From the cell containing the given text, extract its center point as (x, y) coordinate. 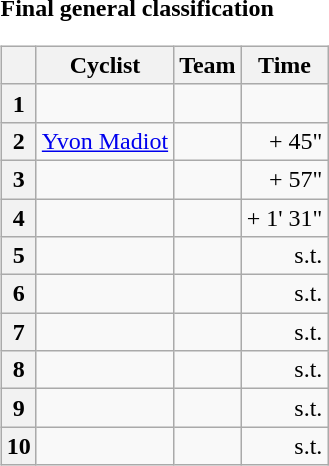
+ 1' 31" (284, 217)
+ 45" (284, 141)
1 (18, 103)
Cyclist (104, 65)
Time (284, 65)
7 (18, 332)
8 (18, 370)
3 (18, 179)
6 (18, 294)
Yvon Madiot (104, 141)
4 (18, 217)
2 (18, 141)
9 (18, 408)
+ 57" (284, 179)
10 (18, 446)
Team (208, 65)
5 (18, 256)
